Pinpoint the cell where the given text exists, returning its [X, Y] midpoint coordinate. 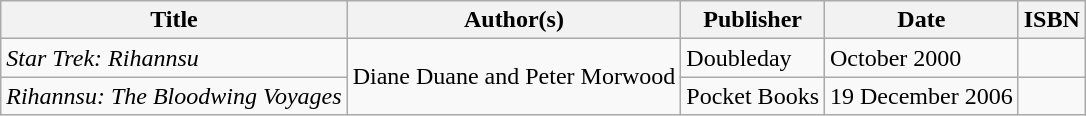
Date [922, 20]
Title [174, 20]
Publisher [753, 20]
Star Trek: Rihannsu [174, 58]
ISBN [1052, 20]
Rihannsu: The Bloodwing Voyages [174, 96]
Diane Duane and Peter Morwood [514, 77]
Doubleday [753, 58]
October 2000 [922, 58]
Author(s) [514, 20]
19 December 2006 [922, 96]
Pocket Books [753, 96]
